Determine the [x, y] coordinate at the center of the cell enclosing the given text.  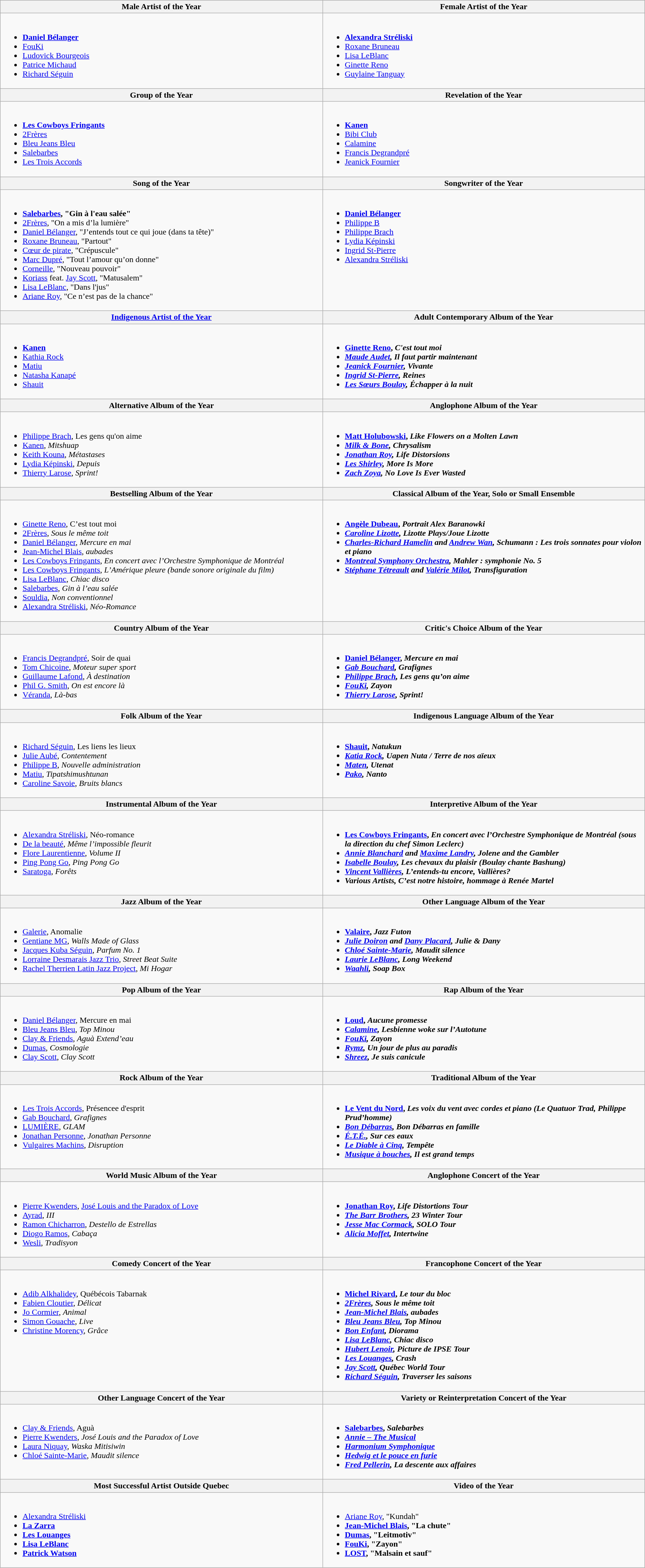
Alexandra Stréliski, Néo-romanceDe la beauté, Même l’impossible fleuritFlore Laurentienne, Volume IIPing Pong Go, Ping Pong GoSaratoga, Forêts [161, 853]
Bestselling Album of the Year [161, 494]
Adult Contemporary Album of the Year [484, 317]
Les Trois Accords, Présencee d'espritGab Bouchard, GrafignesLUMIÈRE, GLAMJonathan Personne, Jonathan PersonneVulgaires Machins, Disruption [161, 1127]
Folk Album of the Year [161, 716]
Daniel Bélanger, Mercure en maiGab Bouchard, GrafignesPhilippe Brach, Les gens qu’on aimeFouKi, ZayonThierry Larose, Sprint! [484, 672]
KanenKathia RockMatiuNatasha KanapéShauit [161, 361]
Adib Alkhalidey, Québécois TabarnakFabien Cloutier, DélicatJo Cormier, AnimalSimon Gouache, LiveChristine Morency, Grâce [161, 1330]
Alternative Album of the Year [161, 405]
Other Language Album of the Year [484, 902]
Pierre Kwenders, José Louis and the Paradox of LoveAyrad, IIIRamon Chicharron, Destello de EstrellasDiogo Ramos, CabaçaWesli, Tradisyon [161, 1219]
Francophone Concert of the Year [484, 1263]
Songwriter of the Year [484, 183]
Jazz Album of the Year [161, 902]
Salebarbes, SalebarbesAnnie – The MusicalHarmonium SymphoniqueHedwig et le pouce en furieFred Pellerin, La descente aux affaires [484, 1442]
Variety or Reinterpretation Concert of the Year [484, 1398]
Daniel BélangerFouKiLudovick BourgeoisPatrice MichaudRichard Séguin [161, 51]
Ariane Roy, "Kundah"Jean-Michel Blais, "La chute"Dumas, "Leitmotiv"FouKi, "Zayon"LOST, "Malsain et sauf" [484, 1530]
Country Album of the Year [161, 628]
Jonathan Roy, Life Distortions TourThe Barr Brothers, 23 Winter TourJesse Mac Cormack, SOLO TourAlicia Moffet, Intertwine [484, 1219]
Anglophone Concert of the Year [484, 1175]
Loud, Aucune promesseCalamine, Lesbienne woke sur l’AutotuneFouKi, ZayonRymz, Un jour de plus au paradisShreez, Je suis canicule [484, 1034]
Richard Séguin, Les liens les lieuxJulie Aubé, ContentementPhilippe B, Nouvelle administrationMatiu, TipatshimushtunanCaroline Savoie, Bruits blancs [161, 760]
Rap Album of the Year [484, 990]
Les Cowboys Fringants2FrèresBleu Jeans BleuSalebarbesLes Trois Accords [161, 139]
Traditional Album of the Year [484, 1078]
Interpretive Album of the Year [484, 804]
Revelation of the Year [484, 95]
Video of the Year [484, 1486]
Daniel Bélanger, Mercure en maiBleu Jeans Bleu, Top MinouClay & Friends, Aguà Extend’eauDumas, CosmologieClay Scott, Clay Scott [161, 1034]
Clay & Friends, AguàPierre Kwenders, José Louis and the Paradox of LoveLaura Niquay, Waska MitisiwinChloé Sainte-Marie, Maudit silence [161, 1442]
World Music Album of the Year [161, 1175]
Indigenous Artist of the Year [161, 317]
Daniel BélangerPhilippe BPhilippe BrachLydia KépinskiIngrid St-PierreAlexandra Stréliski [484, 250]
Pop Album of the Year [161, 990]
Francis Degrandpré, Soir de quaiTom Chicoine, Moteur super sportGuillaume Lafond, À destinationPhil G. Smith, On est encore làVéranda, Là-bas [161, 672]
Instrumental Album of the Year [161, 804]
Male Artist of the Year [161, 7]
Comedy Concert of the Year [161, 1263]
Other Language Concert of the Year [161, 1398]
Female Artist of the Year [484, 7]
KanenBibi ClubCalamineFrancis DegrandpréJeanick Fournier [484, 139]
Alexandra StréliskiRoxane BruneauLisa LeBlancGinette RenoGuylaine Tanguay [484, 51]
Valaire, Jazz FutonJulie Doiron and Dany Placard, Julie & DanyChloé Sainte-Marie, Maudit silenceLaurie LeBlanc, Long WeekendWaahli, Soap Box [484, 945]
Rock Album of the Year [161, 1078]
Classical Album of the Year, Solo or Small Ensemble [484, 494]
Group of the Year [161, 95]
Indigenous Language Album of the Year [484, 716]
Critic's Choice Album of the Year [484, 628]
Alexandra StréliskiLa ZarraLes LouangesLisa LeBlancPatrick Watson [161, 1530]
Shauit, NatukunKatia Rock, Uapen Nuta / Terre de nos aïeuxMaten, UtenatPako, Nanto [484, 760]
Song of the Year [161, 183]
Most Successful Artist Outside Quebec [161, 1486]
Anglophone Album of the Year [484, 405]
Philippe Brach, Les gens qu'on aimeKanen, MitshuapKeith Kouna, MétastasesLydia Képinski, DepuisThierry Larose, Sprint! [161, 449]
